Capture the cell that displays the provided text and extract its [X, Y] central coordinate. 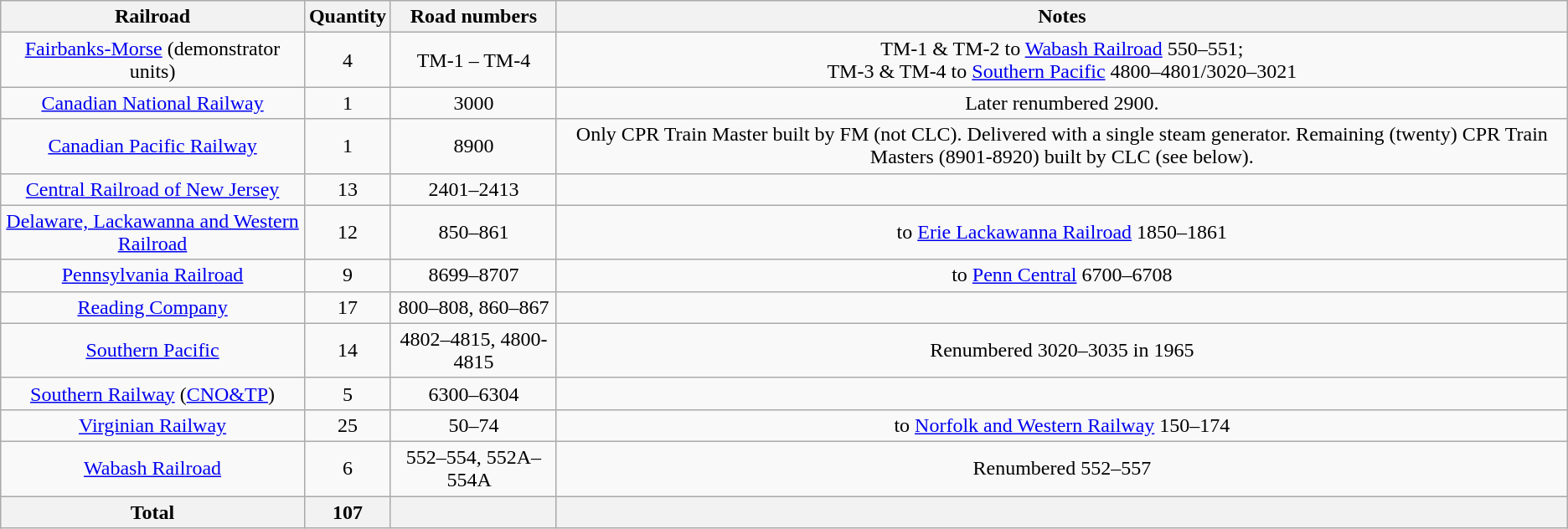
8699–8707 [473, 275]
Quantity [347, 17]
Notes [1062, 17]
4802–4815, 4800-4815 [473, 350]
Pennsylvania Railroad [152, 275]
107 [347, 511]
850–861 [473, 233]
17 [347, 307]
800–808, 860–867 [473, 307]
Wabash Railroad [152, 469]
50–74 [473, 425]
TM-1 – TM-4 [473, 60]
4 [347, 60]
Total [152, 511]
9 [347, 275]
5 [347, 393]
14 [347, 350]
Renumbered 3020–3035 in 1965 [1062, 350]
Virginian Railway [152, 425]
Railroad [152, 17]
Fairbanks-Morse (demonstrator units) [152, 60]
6 [347, 469]
6300–6304 [473, 393]
13 [347, 189]
3000 [473, 103]
25 [347, 425]
to Norfolk and Western Railway 150–174 [1062, 425]
Later renumbered 2900. [1062, 103]
Southern Railway (CNO&TP) [152, 393]
Canadian National Railway [152, 103]
Renumbered 552–557 [1062, 469]
Central Railroad of New Jersey [152, 189]
Road numbers [473, 17]
TM-1 & TM-2 to Wabash Railroad 550–551;TM-3 & TM-4 to Southern Pacific 4800–4801/3020–3021 [1062, 60]
12 [347, 233]
552–554, 552A–554A [473, 469]
to Erie Lackawanna Railroad 1850–1861 [1062, 233]
2401–2413 [473, 189]
Southern Pacific [152, 350]
Canadian Pacific Railway [152, 146]
to Penn Central 6700–6708 [1062, 275]
Delaware, Lackawanna and Western Railroad [152, 233]
8900 [473, 146]
Reading Company [152, 307]
